Pinpoint the cell where the given text exists, returning its [X, Y] midpoint coordinate. 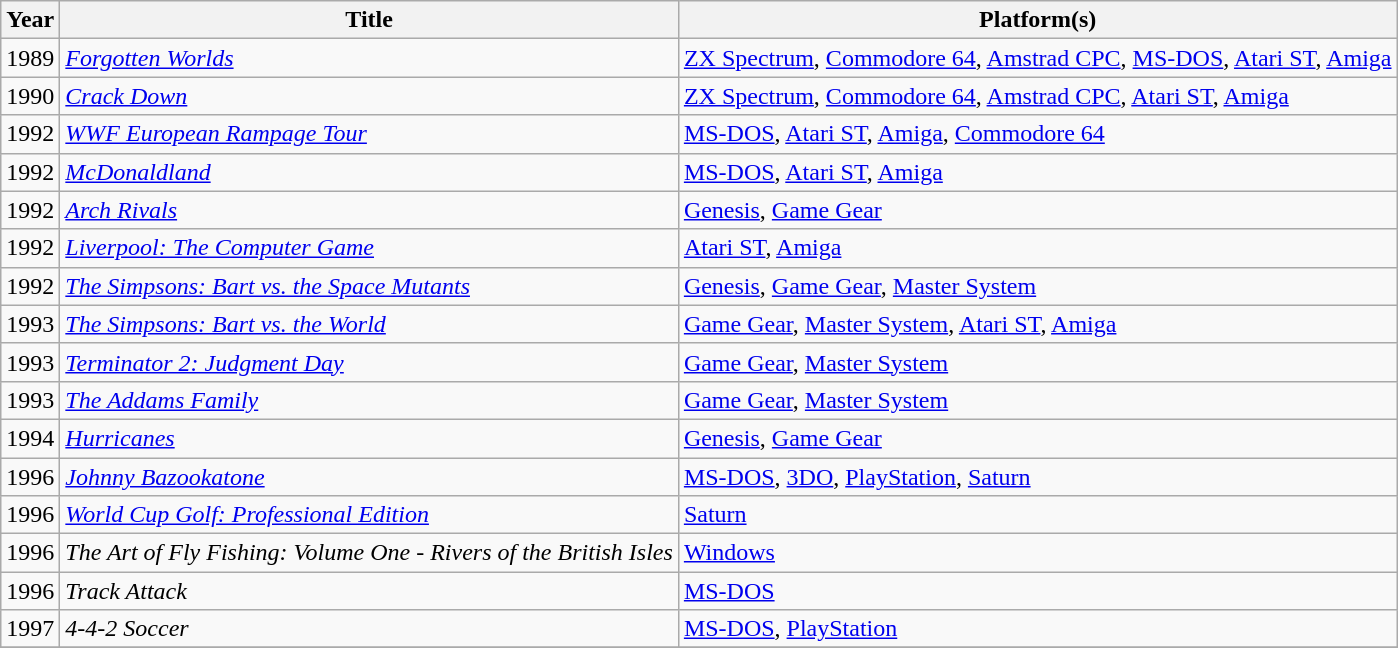
Title [370, 20]
ZX Spectrum, Commodore 64, Amstrad CPC, MS-DOS, Atari ST, Amiga [1038, 58]
MS-DOS [1038, 591]
1990 [30, 96]
Saturn [1038, 515]
Year [30, 20]
ZX Spectrum, Commodore 64, Amstrad CPC, Atari ST, Amiga [1038, 96]
Genesis, Game Gear, Master System [1038, 286]
The Art of Fly Fishing: Volume One - Rivers of the British Isles [370, 553]
MS-DOS, Atari ST, Amiga [1038, 172]
Platform(s) [1038, 20]
Arch Rivals [370, 210]
WWF European Rampage Tour [370, 134]
Crack Down [370, 96]
1994 [30, 438]
Game Gear, Master System, Atari ST, Amiga [1038, 324]
Windows [1038, 553]
The Simpsons: Bart vs. the World [370, 324]
Track Attack [370, 591]
Hurricanes [370, 438]
MS-DOS, Atari ST, Amiga, Commodore 64 [1038, 134]
MS-DOS, 3DO, PlayStation, Saturn [1038, 477]
Terminator 2: Judgment Day [370, 362]
MS-DOS, PlayStation [1038, 629]
World Cup Golf: Professional Edition [370, 515]
Forgotten Worlds [370, 58]
The Simpsons: Bart vs. the Space Mutants [370, 286]
1997 [30, 629]
The Addams Family [370, 400]
4-4-2 Soccer [370, 629]
Atari ST, Amiga [1038, 248]
1989 [30, 58]
Liverpool: The Computer Game [370, 248]
Johnny Bazookatone [370, 477]
McDonaldland [370, 172]
